Identify which cell holds the provided text, then report its (X, Y) central coordinate. 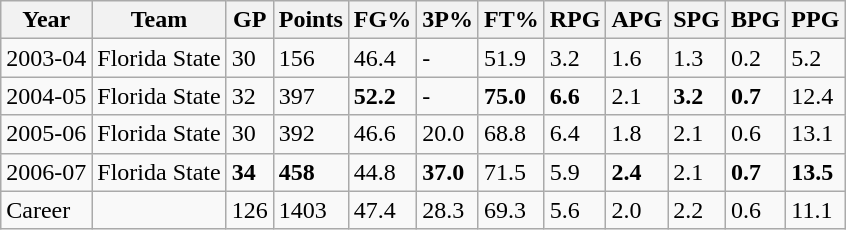
2004-05 (46, 96)
2.2 (697, 210)
2006-07 (46, 172)
28.3 (448, 210)
52.2 (382, 96)
FG% (382, 20)
2003-04 (46, 58)
5.9 (575, 172)
20.0 (448, 134)
156 (310, 58)
126 (250, 210)
SPG (697, 20)
47.4 (382, 210)
71.5 (511, 172)
51.9 (511, 58)
GP (250, 20)
397 (310, 96)
BPG (755, 20)
458 (310, 172)
3P% (448, 20)
37.0 (448, 172)
13.5 (816, 172)
Team (159, 20)
1.3 (697, 58)
2.0 (637, 210)
6.6 (575, 96)
Year (46, 20)
44.8 (382, 172)
1.8 (637, 134)
1403 (310, 210)
6.4 (575, 134)
68.8 (511, 134)
5.6 (575, 210)
46.4 (382, 58)
34 (250, 172)
2.4 (637, 172)
5.2 (816, 58)
FT% (511, 20)
2005-06 (46, 134)
13.1 (816, 134)
46.6 (382, 134)
1.6 (637, 58)
32 (250, 96)
Points (310, 20)
APG (637, 20)
69.3 (511, 210)
12.4 (816, 96)
PPG (816, 20)
75.0 (511, 96)
392 (310, 134)
RPG (575, 20)
11.1 (816, 210)
0.2 (755, 58)
Career (46, 210)
